Extract the [X, Y] coordinate from the center of the cell holding the provided text.  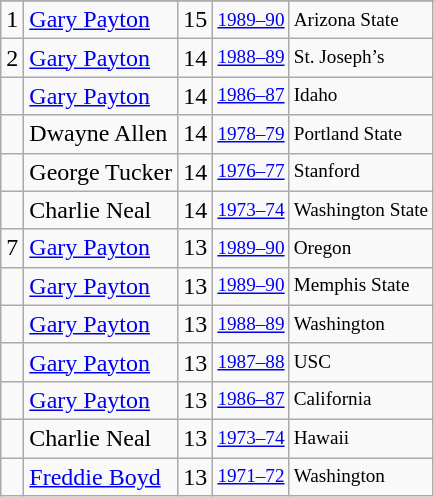
California [361, 400]
15 [196, 20]
Oregon [361, 248]
Dwayne Allen [101, 134]
1978–79 [251, 134]
1 [12, 20]
Stanford [361, 172]
St. Joseph’s [361, 58]
Hawaii [361, 438]
2 [12, 58]
1971–72 [251, 477]
Washington State [361, 210]
George Tucker [101, 172]
Idaho [361, 96]
USC [361, 362]
1976–77 [251, 172]
Memphis State [361, 286]
Arizona State [361, 20]
Portland State [361, 134]
7 [12, 248]
1987–88 [251, 362]
Freddie Boyd [101, 477]
